Capture the cell that displays the provided text and extract its (X, Y) central coordinate. 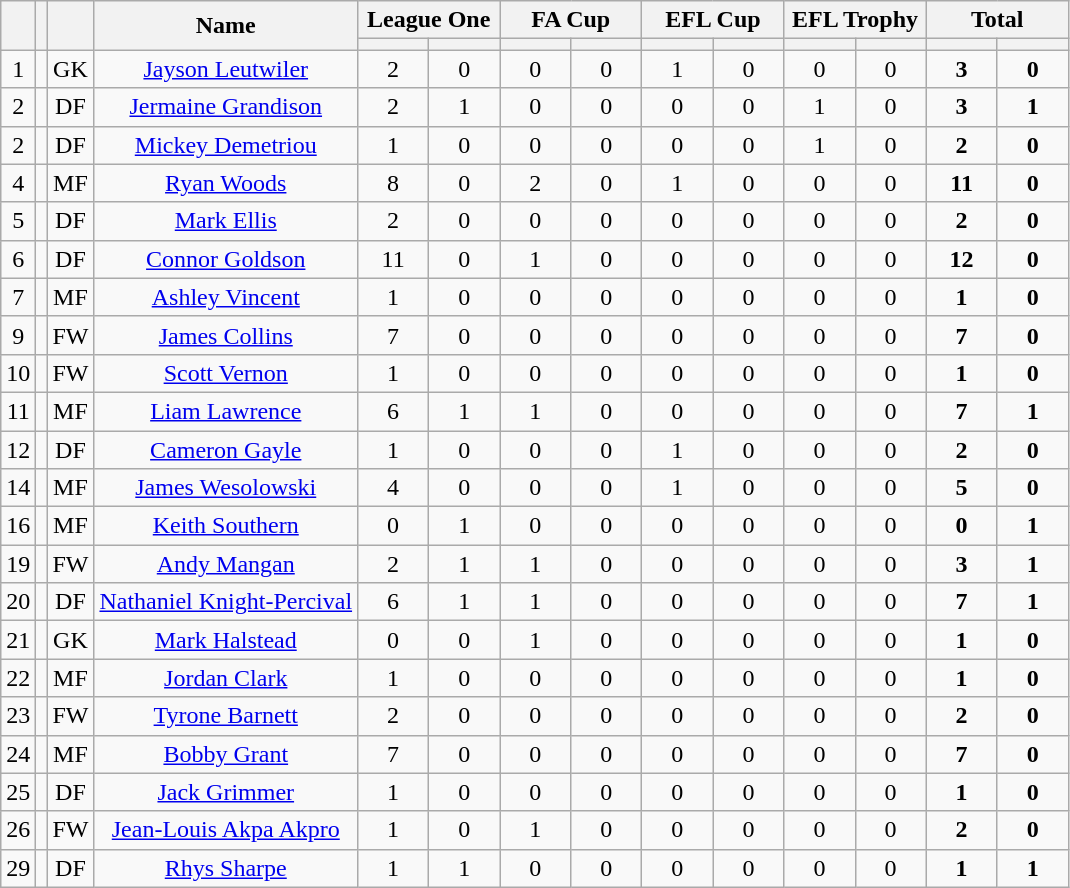
Ashley Vincent (226, 297)
FA Cup (571, 20)
Jack Grimmer (226, 792)
22 (18, 678)
EFL Trophy (855, 20)
29 (18, 868)
8 (394, 183)
Cameron Gayle (226, 449)
Bobby Grant (226, 754)
James Wesolowski (226, 488)
Mark Ellis (226, 221)
20 (18, 602)
Scott Vernon (226, 373)
Name (226, 26)
10 (18, 373)
9 (18, 335)
16 (18, 526)
25 (18, 792)
Rhys Sharpe (226, 868)
Ryan Woods (226, 183)
21 (18, 640)
24 (18, 754)
Jayson Leutwiler (226, 69)
Total (997, 20)
Jermaine Grandison (226, 107)
Jordan Clark (226, 678)
Tyrone Barnett (226, 716)
Jean-Louis Akpa Akpro (226, 830)
Nathaniel Knight-Percival (226, 602)
Connor Goldson (226, 259)
EFL Cup (713, 20)
League One (429, 20)
Mickey Demetriou (226, 145)
Mark Halstead (226, 640)
23 (18, 716)
26 (18, 830)
Liam Lawrence (226, 411)
14 (18, 488)
Andy Mangan (226, 564)
James Collins (226, 335)
Keith Southern (226, 526)
19 (18, 564)
